Capture the cell that displays the provided text and extract its [X, Y] central coordinate. 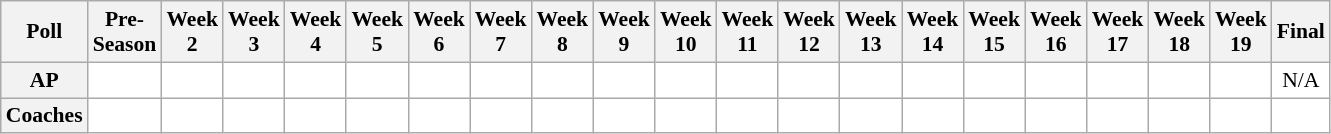
Coaches [44, 116]
Week15 [994, 32]
Week12 [809, 32]
Week18 [1179, 32]
Week11 [748, 32]
Week10 [686, 32]
Week19 [1241, 32]
Week9 [624, 32]
Week2 [192, 32]
Week6 [439, 32]
Week14 [933, 32]
N/A [1301, 80]
Week16 [1056, 32]
Final [1301, 32]
Week4 [316, 32]
Week3 [254, 32]
Week8 [562, 32]
Week17 [1118, 32]
Week5 [377, 32]
Week7 [501, 32]
Week13 [871, 32]
AP [44, 80]
Poll [44, 32]
Pre-Season [125, 32]
